Capture the cell that displays the provided text and extract its (X, Y) central coordinate. 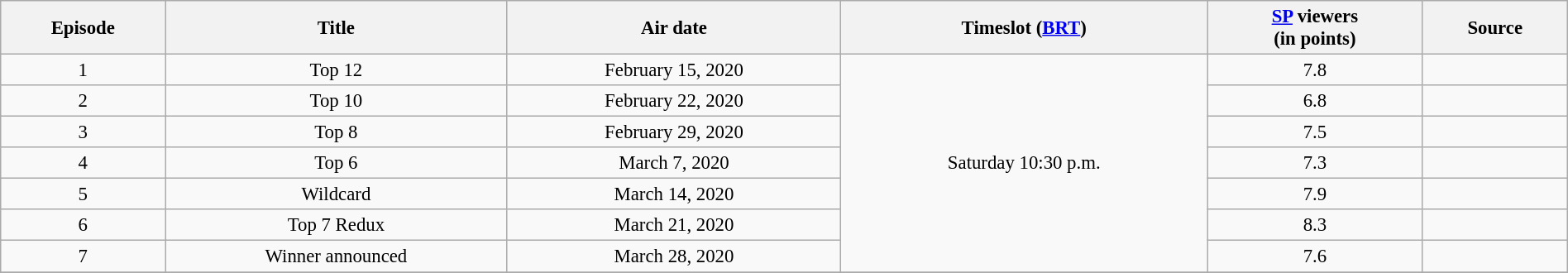
Source (1495, 28)
Air date (674, 28)
Top 12 (336, 70)
February 29, 2020 (674, 132)
Winner announced (336, 256)
February 22, 2020 (674, 101)
Wildcard (336, 194)
5 (83, 194)
Timeslot (BRT) (1024, 28)
March 28, 2020 (674, 256)
Title (336, 28)
March 21, 2020 (674, 226)
3 (83, 132)
6.8 (1315, 101)
Episode (83, 28)
Top 8 (336, 132)
7.3 (1315, 163)
Top 6 (336, 163)
8.3 (1315, 226)
SP viewers(in points) (1315, 28)
March 14, 2020 (674, 194)
7.5 (1315, 132)
2 (83, 101)
4 (83, 163)
March 7, 2020 (674, 163)
1 (83, 70)
6 (83, 226)
Top 7 Redux (336, 226)
7 (83, 256)
7.8 (1315, 70)
Top 10 (336, 101)
7.6 (1315, 256)
February 15, 2020 (674, 70)
Saturday 10:30 p.m. (1024, 164)
7.9 (1315, 194)
